Identify which cell holds the provided text, then report its [X, Y] central coordinate. 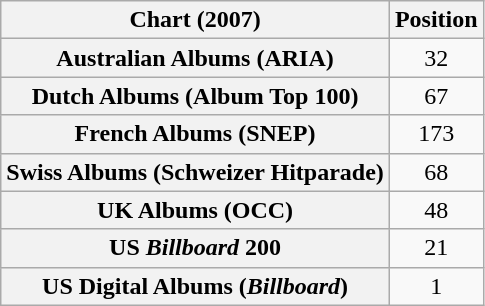
Position [436, 20]
173 [436, 134]
Swiss Albums (Schweizer Hitparade) [196, 172]
US Digital Albums (Billboard) [196, 286]
21 [436, 248]
Dutch Albums (Album Top 100) [196, 96]
French Albums (SNEP) [196, 134]
US Billboard 200 [196, 248]
Chart (2007) [196, 20]
68 [436, 172]
UK Albums (OCC) [196, 210]
67 [436, 96]
48 [436, 210]
1 [436, 286]
Australian Albums (ARIA) [196, 58]
32 [436, 58]
